Find where the given text appears and provide that cell's center as (x, y) coordinate. 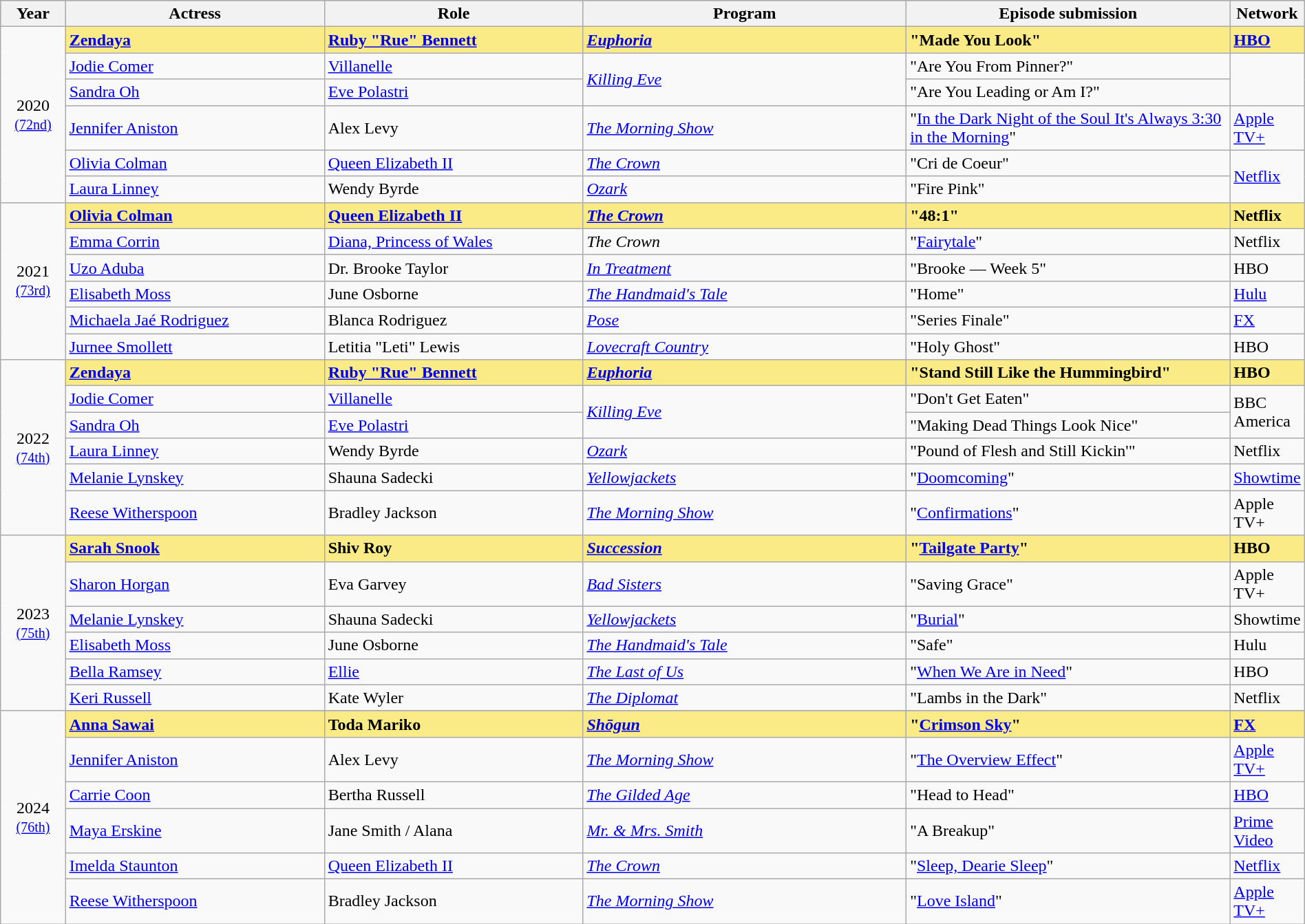
Sarah Snook (195, 548)
2023(75th) (33, 623)
2024(76th) (33, 817)
Shiv Roy (454, 548)
Kate Wyler (454, 698)
Bertha Russell (454, 795)
"Cri de Coeur" (1068, 163)
Sharon Horgan (195, 583)
Michaela Jaé Rodriguez (195, 320)
Bad Sisters (745, 583)
Anna Sawai (195, 724)
"Doomcoming" (1068, 477)
Jurnee Smollett (195, 346)
"Love Island" (1068, 901)
Carrie Coon (195, 795)
"Sleep, Dearie Sleep" (1068, 866)
"Series Finale" (1068, 320)
"Are You From Pinner?" (1068, 66)
"Fire Pink" (1068, 189)
Keri Russell (195, 698)
"Making Dead Things Look Nice" (1068, 425)
Toda Mariko (454, 724)
Uzo Aduba (195, 268)
Letitia "Leti" Lewis (454, 346)
"Holy Ghost" (1068, 346)
The Diplomat (745, 698)
Succession (745, 548)
"Pound of Flesh and Still Kickin'" (1068, 451)
"Stand Still Like the Hummingbird" (1068, 373)
"Tailgate Party" (1068, 548)
Program (745, 14)
"Head to Head" (1068, 795)
"The Overview Effect" (1068, 760)
Maya Erskine (195, 830)
2020(72nd) (33, 114)
"Lambs in the Dark" (1068, 698)
Ellie (454, 671)
"In the Dark Night of the Soul It's Always 3:30 in the Morning" (1068, 128)
"A Breakup" (1068, 830)
The Last of Us (745, 671)
Blanca Rodriguez (454, 320)
Pose (745, 320)
"Fairytale" (1068, 241)
Mr. & Mrs. Smith (745, 830)
"Are You Leading or Am I?" (1068, 92)
"Confirmations" (1068, 513)
Emma Corrin (195, 241)
2021(73rd) (33, 281)
"Saving Grace" (1068, 583)
"Brooke — Week 5" (1068, 268)
"When We Are in Need" (1068, 671)
"Crimson Sky" (1068, 724)
BBC America (1267, 412)
"Made You Look" (1068, 40)
"Home" (1068, 294)
Shōgun (745, 724)
The Gilded Age (745, 795)
"Don't Get Eaten" (1068, 399)
Network (1267, 14)
Episode submission (1068, 14)
"Burial" (1068, 619)
Bella Ramsey (195, 671)
Prime Video (1267, 830)
Diana, Princess of Wales (454, 241)
Eva Garvey (454, 583)
"Safe" (1068, 645)
Jane Smith / Alana (454, 830)
Role (454, 14)
In Treatment (745, 268)
Lovecraft Country (745, 346)
Imelda Staunton (195, 866)
Year (33, 14)
2022(74th) (33, 447)
Dr. Brooke Taylor (454, 268)
"48:1" (1068, 215)
Actress (195, 14)
